For the text-containing cell, return its midpoint in (X, Y) coordinate format. 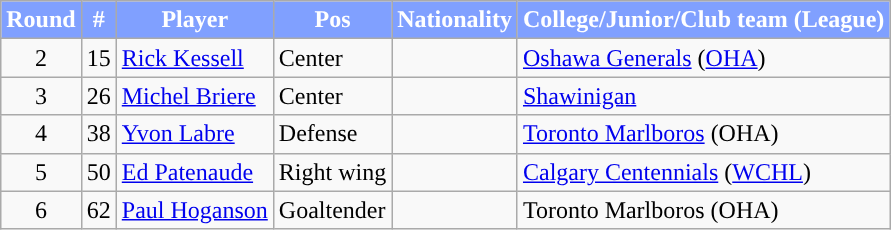
38 (98, 134)
15 (98, 58)
College/Junior/Club team (League) (703, 20)
Calgary Centennials (WCHL) (703, 172)
5 (41, 172)
Pos (332, 20)
62 (98, 210)
Oshawa Generals (OHA) (703, 58)
Defense (332, 134)
Yvon Labre (194, 134)
Goaltender (332, 210)
50 (98, 172)
Paul Hoganson (194, 210)
# (98, 20)
26 (98, 96)
Nationality (455, 20)
Round (41, 20)
3 (41, 96)
Right wing (332, 172)
2 (41, 58)
Shawinigan (703, 96)
6 (41, 210)
Player (194, 20)
4 (41, 134)
Ed Patenaude (194, 172)
Rick Kessell (194, 58)
Michel Briere (194, 96)
